Pinpoint the cell where the given text exists, returning its (x, y) midpoint coordinate. 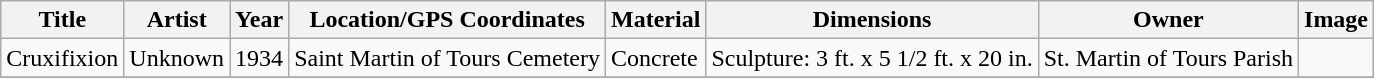
Location/GPS Coordinates (448, 20)
Unknown (177, 58)
Sculpture: 3 ft. x 5 1/2 ft. x 20 in. (872, 58)
Year (260, 20)
Cruxifixion (62, 58)
1934 (260, 58)
St. Martin of Tours Parish (1168, 58)
Material (656, 20)
Concrete (656, 58)
Title (62, 20)
Image (1336, 20)
Artist (177, 20)
Dimensions (872, 20)
Owner (1168, 20)
Saint Martin of Tours Cemetery (448, 58)
